Provide the [X, Y] coordinate of the cell's center where the given text is located.  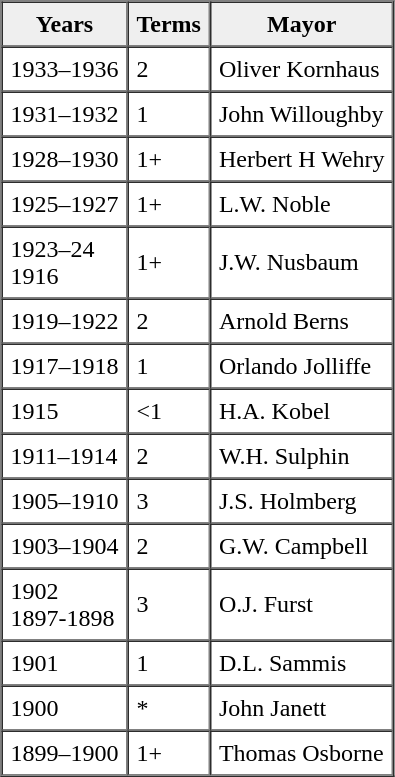
1915 [65, 410]
<1 [169, 410]
John Willoughby [302, 114]
Years [65, 24]
Thomas Osborne [302, 752]
Mayor [302, 24]
John Janett [302, 708]
Terms [169, 24]
Orlando Jolliffe [302, 366]
H.A. Kobel [302, 410]
1933–1936 [65, 68]
1903–1904 [65, 546]
1911–1914 [65, 456]
1919–1922 [65, 320]
1899–1900 [65, 752]
* [169, 708]
D.L. Sammis [302, 662]
Oliver Kornhaus [302, 68]
O.J. Furst [302, 604]
1905–1910 [65, 500]
1923–241916 [65, 262]
Arnold Berns [302, 320]
J.W. Nusbaum [302, 262]
1925–1927 [65, 204]
1931–1932 [65, 114]
1917–1918 [65, 366]
1928–1930 [65, 158]
L.W. Noble [302, 204]
W.H. Sulphin [302, 456]
G.W. Campbell [302, 546]
J.S. Holmberg [302, 500]
1900 [65, 708]
Herbert H Wehry [302, 158]
19021897-1898 [65, 604]
1901 [65, 662]
